Locate the cell with the specified text and output its [X, Y] center coordinate. 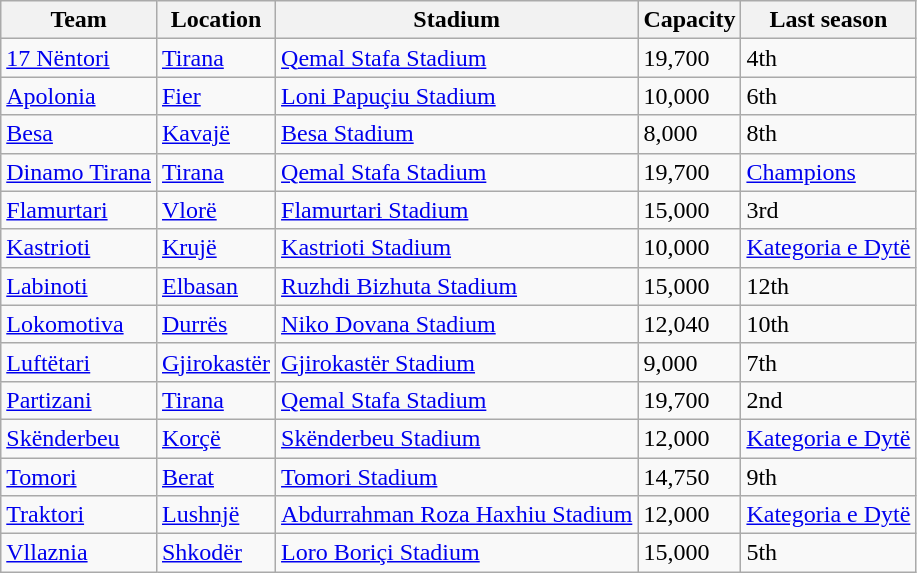
Kastrioti Stadium [457, 248]
Durrës [216, 324]
12,040 [690, 324]
Flamurtari [79, 210]
6th [828, 96]
9th [828, 477]
Skënderbeu Stadium [457, 438]
Partizani [79, 400]
10th [828, 324]
Champions [828, 172]
Vllaznia [79, 553]
7th [828, 362]
Location [216, 20]
14,750 [690, 477]
3rd [828, 210]
Loro Boriçi Stadium [457, 553]
17 Nëntori [79, 58]
Besa Stadium [457, 134]
Abdurrahman Roza Haxhiu Stadium [457, 515]
Apolonia [79, 96]
Besa [79, 134]
Last season [828, 20]
Skënderbeu [79, 438]
5th [828, 553]
Labinoti [79, 286]
Niko Dovana Stadium [457, 324]
4th [828, 58]
Ruzhdi Bizhuta Stadium [457, 286]
8,000 [690, 134]
Krujë [216, 248]
Loni Papuçiu Stadium [457, 96]
Korçë [216, 438]
Kastrioti [79, 248]
2nd [828, 400]
Flamurtari Stadium [457, 210]
Traktori [79, 515]
Luftëtari [79, 362]
Kavajë [216, 134]
Berat [216, 477]
Dinamo Tirana [79, 172]
Capacity [690, 20]
9,000 [690, 362]
Fier [216, 96]
Lokomotiva [79, 324]
Shkodër [216, 553]
Team [79, 20]
Gjirokastër [216, 362]
Elbasan [216, 286]
8th [828, 134]
Tomori Stadium [457, 477]
Vlorë [216, 210]
Gjirokastër Stadium [457, 362]
Lushnjë [216, 515]
Stadium [457, 20]
12th [828, 286]
Tomori [79, 477]
